Extract the [X, Y] coordinate from the center of the cell holding the provided text.  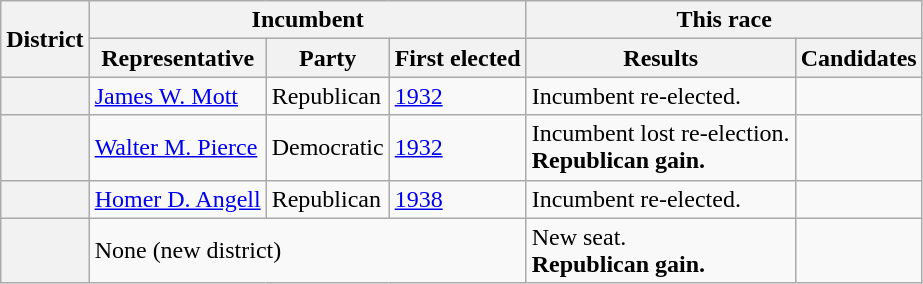
Party [328, 58]
None (new district) [308, 250]
1938 [458, 199]
James W. Mott [178, 96]
Representative [178, 58]
Results [660, 58]
Democratic [328, 148]
Walter M. Pierce [178, 148]
Candidates [858, 58]
This race [724, 20]
Incumbent [308, 20]
Incumbent lost re-election.Republican gain. [660, 148]
Homer D. Angell [178, 199]
District [45, 39]
First elected [458, 58]
New seat.Republican gain. [660, 250]
